Identify which cell holds the provided text, then report its [X, Y] central coordinate. 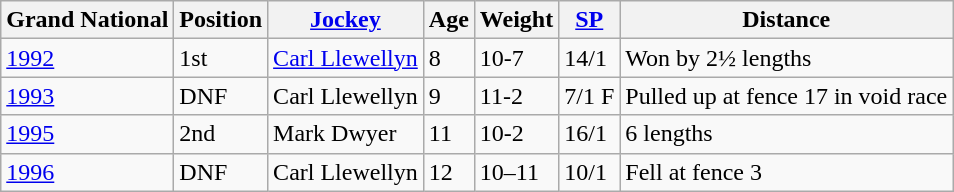
Pulled up at fence 17 in void race [786, 96]
11-2 [516, 96]
SP [590, 20]
1993 [88, 96]
7/1 F [590, 96]
16/1 [590, 134]
Position [221, 20]
9 [448, 96]
1992 [88, 58]
Won by 2½ lengths [786, 58]
Distance [786, 20]
10–11 [516, 172]
1996 [88, 172]
Grand National [88, 20]
8 [448, 58]
Mark Dwyer [346, 134]
Fell at fence 3 [786, 172]
10-2 [516, 134]
6 lengths [786, 134]
1995 [88, 134]
2nd [221, 134]
Jockey [346, 20]
Weight [516, 20]
11 [448, 134]
10/1 [590, 172]
14/1 [590, 58]
1st [221, 58]
12 [448, 172]
Age [448, 20]
10-7 [516, 58]
